Pinpoint the cell where the given text exists, returning its [X, Y] midpoint coordinate. 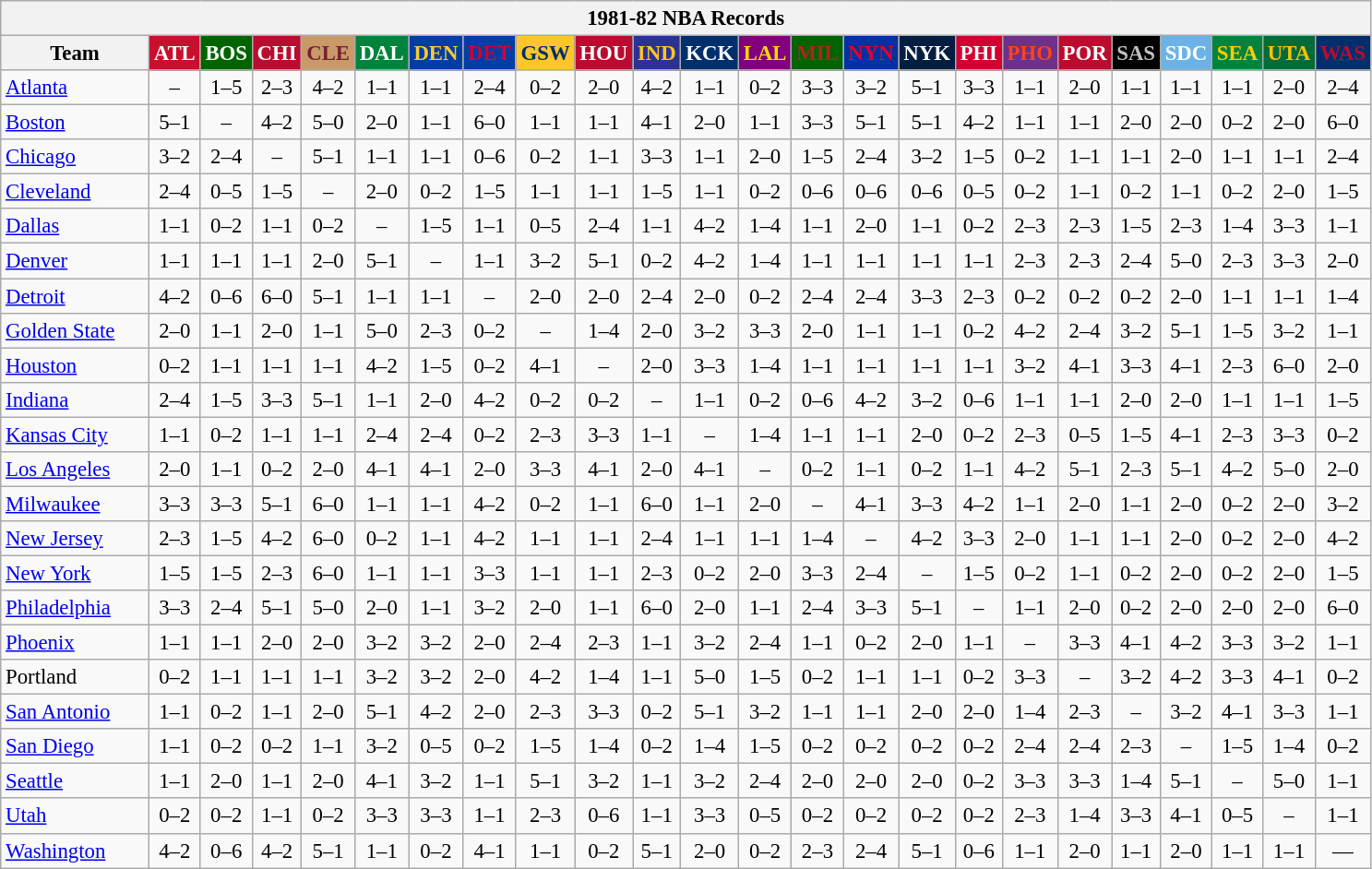
Washington [76, 851]
MIL [817, 54]
San Antonio [76, 712]
KCK [710, 54]
Houston [76, 365]
ATL [174, 54]
PHO [1030, 54]
SAS [1136, 54]
Milwaukee [76, 504]
CLE [328, 54]
UTA [1288, 54]
San Diego [76, 746]
SEA [1238, 54]
Golden State [76, 330]
BOS [226, 54]
Kansas City [76, 434]
Philadelphia [76, 608]
Atlanta [76, 88]
DEN [435, 54]
Indiana [76, 399]
SDC [1186, 54]
New York [76, 573]
Chicago [76, 157]
Los Angeles [76, 470]
CHI [277, 54]
Denver [76, 261]
IND [657, 54]
Team [76, 54]
Dallas [76, 226]
PHI [978, 54]
— [1342, 851]
Cleveland [76, 192]
NYN [871, 54]
WAS [1342, 54]
Utah [76, 816]
New Jersey [76, 539]
NYK [926, 54]
Boston [76, 123]
Phoenix [76, 643]
Seattle [76, 781]
DET [489, 54]
POR [1085, 54]
1981-82 NBA Records [686, 18]
Portland [76, 677]
Detroit [76, 296]
LAL [764, 54]
HOU [603, 54]
GSW [545, 54]
DAL [382, 54]
